Provide the [X, Y] coordinate of the cell's center where the given text is located.  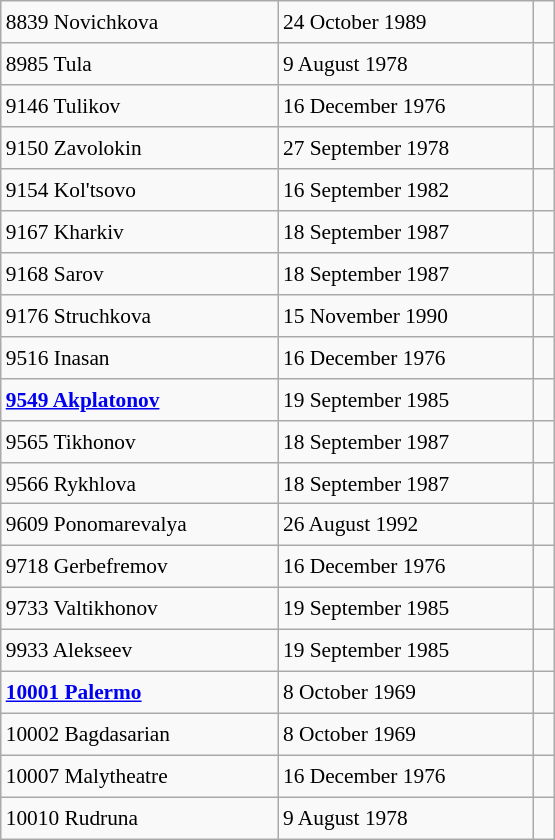
9933 Alekseev [140, 651]
9168 Sarov [140, 274]
15 November 1990 [406, 315]
9150 Zavolokin [140, 148]
10001 Palermo [140, 693]
9167 Kharkiv [140, 232]
9566 Rykhlova [140, 483]
9718 Gerbefremov [140, 567]
26 August 1992 [406, 525]
24 October 1989 [406, 22]
9176 Struchkova [140, 315]
9146 Tulikov [140, 106]
10007 Malytheatre [140, 776]
9565 Tikhonov [140, 441]
10002 Bagdasarian [140, 735]
9609 Ponomarevalya [140, 525]
10010 Rudruna [140, 818]
8985 Tula [140, 64]
9516 Inasan [140, 357]
8839 Novichkova [140, 22]
9154 Kol'tsovo [140, 190]
9549 Akplatonov [140, 399]
9733 Valtikhonov [140, 609]
16 September 1982 [406, 190]
27 September 1978 [406, 148]
